From the cell containing the given text, extract its center point as (x, y) coordinate. 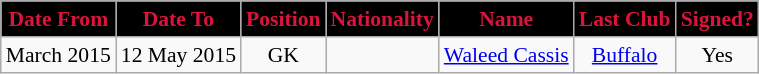
Nationality (382, 19)
Last Club (625, 19)
Waleed Cassis (506, 55)
12 May 2015 (178, 55)
Date To (178, 19)
Position (283, 19)
March 2015 (58, 55)
Yes (718, 55)
Date From (58, 19)
Buffalo (625, 55)
Name (506, 19)
GK (283, 55)
Signed? (718, 19)
